For the text-containing cell, return its midpoint in [x, y] coordinate format. 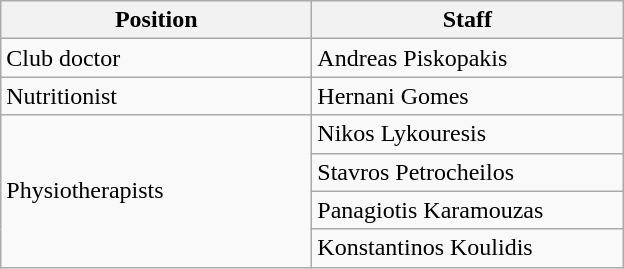
Konstantinos Koulidis [468, 248]
Nikos Lykouresis [468, 134]
Panagiotis Karamouzas [468, 210]
Club doctor [156, 58]
Hernani Gomes [468, 96]
Stavros Petrocheilos [468, 172]
Staff [468, 20]
Position [156, 20]
Physiotherapists [156, 191]
Andreas Piskopakis [468, 58]
Nutritionist [156, 96]
